Scan for the cell matching the given text and deliver its [x, y] coordinate at center. 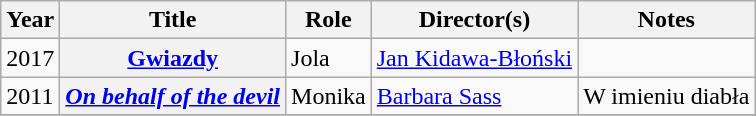
Jan Kidawa-Błoński [474, 58]
Notes [666, 20]
Monika [329, 96]
Barbara Sass [474, 96]
Director(s) [474, 20]
Jola [329, 58]
W imieniu diabła [666, 96]
2011 [30, 96]
2017 [30, 58]
Gwiazdy [173, 58]
Year [30, 20]
Title [173, 20]
Role [329, 20]
On behalf of the devil [173, 96]
